From the cell containing the given text, extract its center point as (x, y) coordinate. 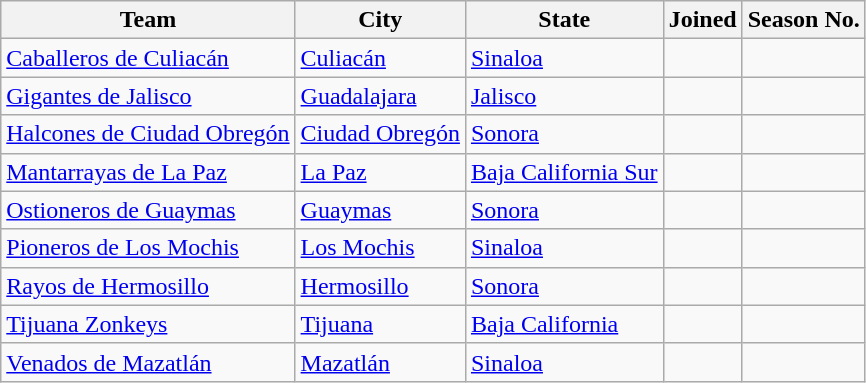
Hermosillo (380, 286)
Halcones de Ciudad Obregón (148, 134)
Jalisco (564, 96)
Guadalajara (380, 96)
State (564, 20)
Venados de Mazatlán (148, 362)
Los Mochis (380, 248)
Mantarrayas de La Paz (148, 172)
Gigantes de Jalisco (148, 96)
Guaymas (380, 210)
City (380, 20)
Tijuana Zonkeys (148, 324)
Ostioneros de Guaymas (148, 210)
Ciudad Obregón (380, 134)
Pioneros de Los Mochis (148, 248)
Tijuana (380, 324)
Caballeros de Culiacán (148, 58)
La Paz (380, 172)
Team (148, 20)
Season No. (804, 20)
Mazatlán (380, 362)
Rayos de Hermosillo (148, 286)
Joined (702, 20)
Baja California (564, 324)
Culiacán (380, 58)
Baja California Sur (564, 172)
